Provide the [x, y] coordinate of the cell's center where the given text is located.  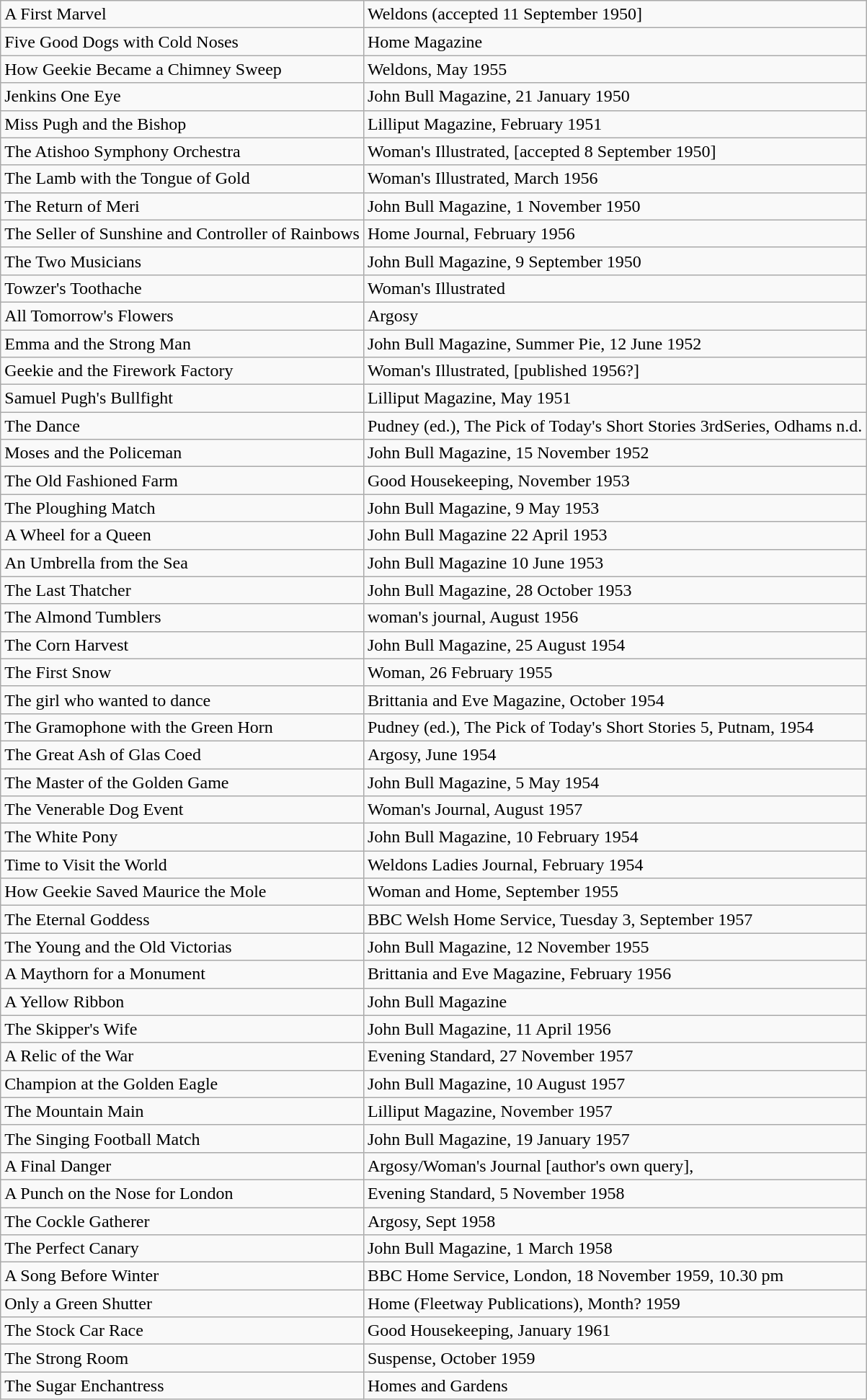
John Bull Magazine, 25 August 1954 [614, 645]
BBC Home Service, London, 18 November 1959, 10.30 pm [614, 1276]
BBC Welsh Home Service, Tuesday 3, September 1957 [614, 919]
John Bull Magazine, 15 November 1952 [614, 453]
Evening Standard, 27 November 1957 [614, 1056]
A Wheel for a Queen [182, 535]
Emma and the Strong Man [182, 344]
The Strong Room [182, 1358]
Argosy, Sept 1958 [614, 1221]
The First Snow [182, 672]
The Return of Meri [182, 206]
The Almond Tumblers [182, 617]
John Bull Magazine, 28 October 1953 [614, 590]
The Mountain Main [182, 1111]
Woman, 26 February 1955 [614, 672]
The Gramophone with the Green Horn [182, 727]
John Bull Magazine, 9 May 1953 [614, 508]
Miss Pugh and the Bishop [182, 124]
Pudney (ed.), The Pick of Today's Short Stories 3rdSeries, Odhams n.d. [614, 426]
The Last Thatcher [182, 590]
Pudney (ed.), The Pick of Today's Short Stories 5, Putnam, 1954 [614, 727]
Lilliput Magazine, May 1951 [614, 398]
Lilliput Magazine, November 1957 [614, 1111]
The Stock Car Race [182, 1331]
Good Housekeeping, January 1961 [614, 1331]
How Geekie Became a Chimney Sweep [182, 69]
Samuel Pugh's Bullfight [182, 398]
The Skipper's Wife [182, 1029]
A Yellow Ribbon [182, 1002]
John Bull Magazine, 12 November 1955 [614, 947]
A Maythorn for a Monument [182, 974]
Brittania and Eve Magazine, October 1954 [614, 700]
Woman's Illustrated, March 1956 [614, 179]
An Umbrella from the Sea [182, 563]
John Bull Magazine, 10 August 1957 [614, 1084]
Woman's Journal, August 1957 [614, 810]
The Young and the Old Victorias [182, 947]
John Bull Magazine, 10 February 1954 [614, 837]
Woman's Illustrated [614, 288]
Weldons (accepted 11 September 1950] [614, 14]
The Sugar Enchantress [182, 1386]
Argosy [614, 316]
The Old Fashioned Farm [182, 481]
John Bull Magazine, 1 March 1958 [614, 1249]
Brittania and Eve Magazine, February 1956 [614, 974]
John Bull Magazine, 9 September 1950 [614, 261]
All Tomorrow's Flowers [182, 316]
The Cockle Gatherer [182, 1221]
Weldons Ladies Journal, February 1954 [614, 865]
Five Good Dogs with Cold Noses [182, 42]
The Two Musicians [182, 261]
Moses and the Policeman [182, 453]
Towzer's Toothache [182, 288]
The White Pony [182, 837]
John Bull Magazine, 11 April 1956 [614, 1029]
Time to Visit the World [182, 865]
The Master of the Golden Game [182, 782]
John Bull Magazine, 19 January 1957 [614, 1138]
Suspense, October 1959 [614, 1358]
John Bull Magazine 22 April 1953 [614, 535]
Good Housekeeping, November 1953 [614, 481]
Geekie and the Firework Factory [182, 371]
A Punch on the Nose for London [182, 1193]
Evening Standard, 5 November 1958 [614, 1193]
Woman and Home, September 1955 [614, 892]
The Ploughing Match [182, 508]
The Dance [182, 426]
Home (Fleetway Publications), Month? 1959 [614, 1303]
The Corn Harvest [182, 645]
The Perfect Canary [182, 1249]
John Bull Magazine [614, 1002]
Woman's Illustrated, [accepted 8 September 1950] [614, 151]
Only a Green Shutter [182, 1303]
How Geekie Saved Maurice the Mole [182, 892]
Homes and Gardens [614, 1386]
Home Magazine [614, 42]
The Atishoo Symphony Orchestra [182, 151]
A Relic of the War [182, 1056]
A First Marvel [182, 14]
The Great Ash of Glas Coed [182, 754]
The Seller of Sunshine and Controller of Rainbows [182, 233]
Champion at the Golden Eagle [182, 1084]
Woman's Illustrated, [published 1956?] [614, 371]
Jenkins One Eye [182, 97]
The Singing Football Match [182, 1138]
A Song Before Winter [182, 1276]
Home Journal, February 1956 [614, 233]
woman's journal, August 1956 [614, 617]
John Bull Magazine, 21 January 1950 [614, 97]
John Bull Magazine, 1 November 1950 [614, 206]
The girl who wanted to dance [182, 700]
Lilliput Magazine, February 1951 [614, 124]
John Bull Magazine, 5 May 1954 [614, 782]
Argosy/Woman's Journal [author's own query], [614, 1166]
The Eternal Goddess [182, 919]
Argosy, June 1954 [614, 754]
John Bull Magazine, Summer Pie, 12 June 1952 [614, 344]
A Final Danger [182, 1166]
Weldons, May 1955 [614, 69]
The Lamb with the Tongue of Gold [182, 179]
The Venerable Dog Event [182, 810]
John Bull Magazine 10 June 1953 [614, 563]
